Output the (x, y) coordinate of the center of the cell containing the given text.  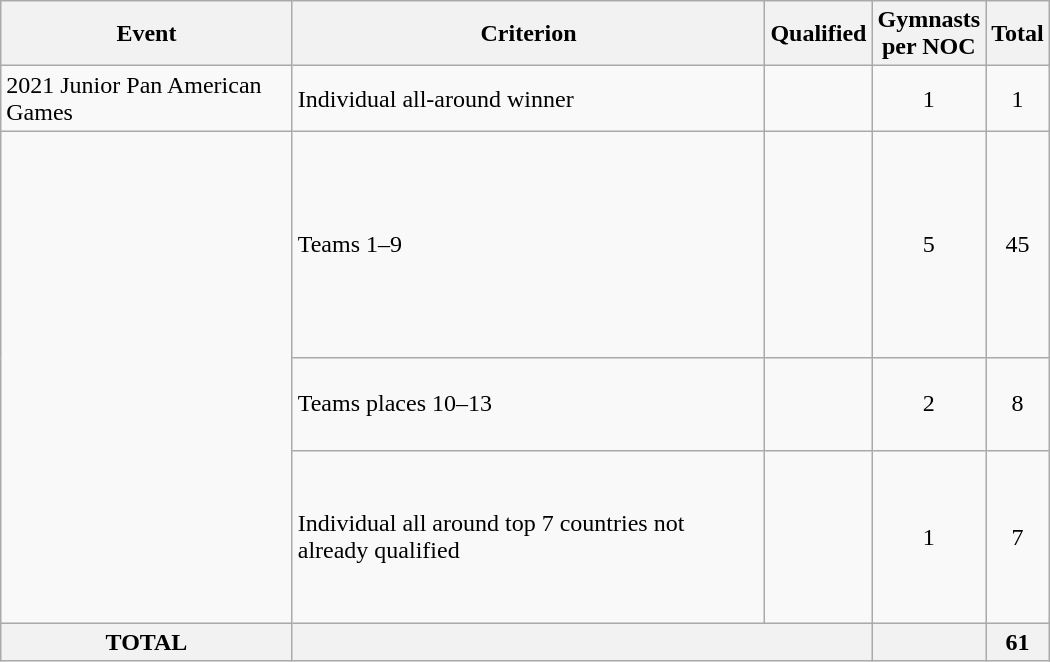
2 (929, 404)
45 (1018, 244)
Qualified (818, 34)
Criterion (528, 34)
7 (1018, 536)
Individual all around top 7 countries not already qualified (528, 536)
TOTAL (146, 642)
Total (1018, 34)
Teams places 10–13 (528, 404)
8 (1018, 404)
2021 Junior Pan American Games (146, 98)
Event (146, 34)
61 (1018, 642)
Teams 1–9 (528, 244)
Individual all-around winner (528, 98)
Gymnasts per NOC (929, 34)
5 (929, 244)
